Search for the cell housing the specified text and yield its (X, Y) center coordinate. 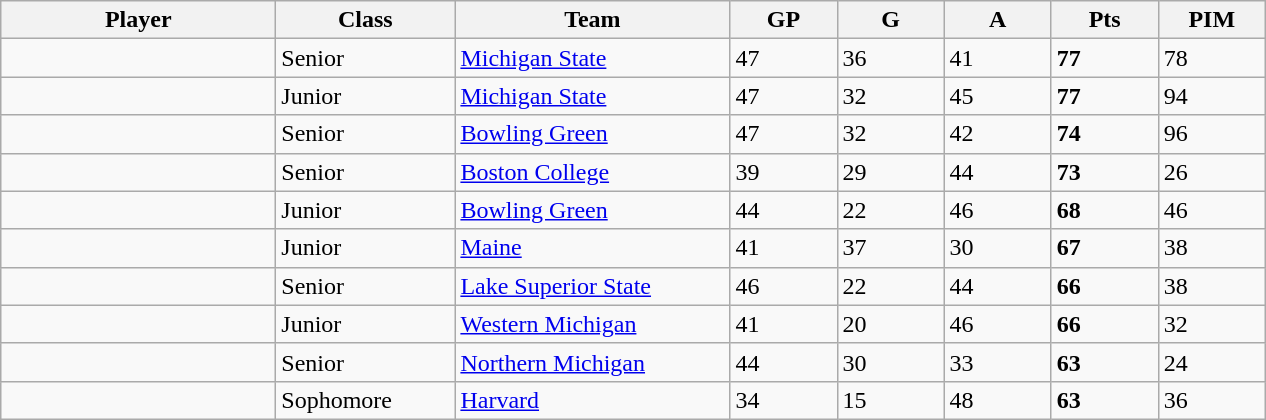
67 (1104, 248)
37 (890, 248)
68 (1104, 210)
96 (1212, 134)
15 (890, 400)
PIM (1212, 20)
GP (784, 20)
Boston College (592, 172)
33 (998, 362)
Pts (1104, 20)
20 (890, 324)
Maine (592, 248)
73 (1104, 172)
42 (998, 134)
G (890, 20)
45 (998, 96)
48 (998, 400)
Western Michigan (592, 324)
26 (1212, 172)
A (998, 20)
Player (138, 20)
39 (784, 172)
Harvard (592, 400)
74 (1104, 134)
34 (784, 400)
Class (366, 20)
94 (1212, 96)
Lake Superior State (592, 286)
Sophomore (366, 400)
78 (1212, 58)
29 (890, 172)
Team (592, 20)
Northern Michigan (592, 362)
24 (1212, 362)
